Locate the cell with the specified text and output its [x, y] center coordinate. 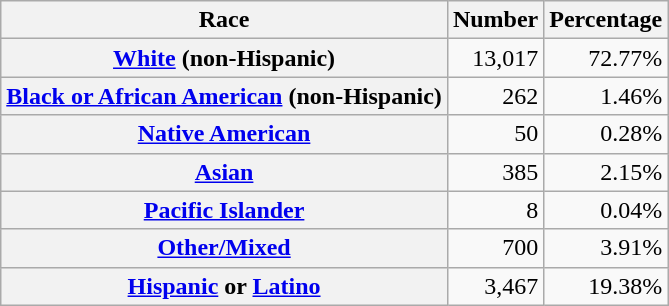
Native American [224, 134]
72.77% [606, 58]
262 [495, 96]
0.28% [606, 134]
Race [224, 20]
Asian [224, 172]
Other/Mixed [224, 248]
2.15% [606, 172]
13,017 [495, 58]
0.04% [606, 210]
Pacific Islander [224, 210]
White (non-Hispanic) [224, 58]
Number [495, 20]
19.38% [606, 286]
Black or African American (non-Hispanic) [224, 96]
Percentage [606, 20]
8 [495, 210]
700 [495, 248]
1.46% [606, 96]
3.91% [606, 248]
385 [495, 172]
3,467 [495, 286]
50 [495, 134]
Hispanic or Latino [224, 286]
